Find where the given text appears and provide that cell's center as (x, y) coordinate. 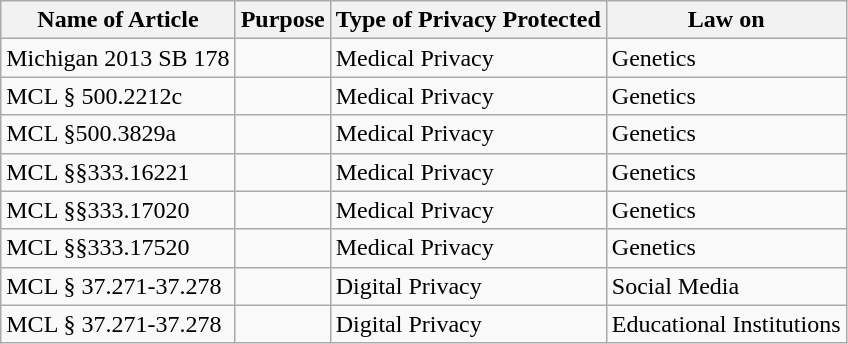
MCL §§333.16221 (118, 172)
Name of Article (118, 20)
MCL § 500.2212c (118, 96)
Type of Privacy Protected (468, 20)
Michigan 2013 SB 178 (118, 58)
MCL §§333.17020 (118, 210)
Law on (726, 20)
Social Media (726, 286)
Educational Institutions (726, 324)
MCL §500.3829a (118, 134)
MCL §§333.17520 (118, 248)
Purpose (282, 20)
